Detect which cell encompasses the target text, then output its (X, Y) center coordinate. 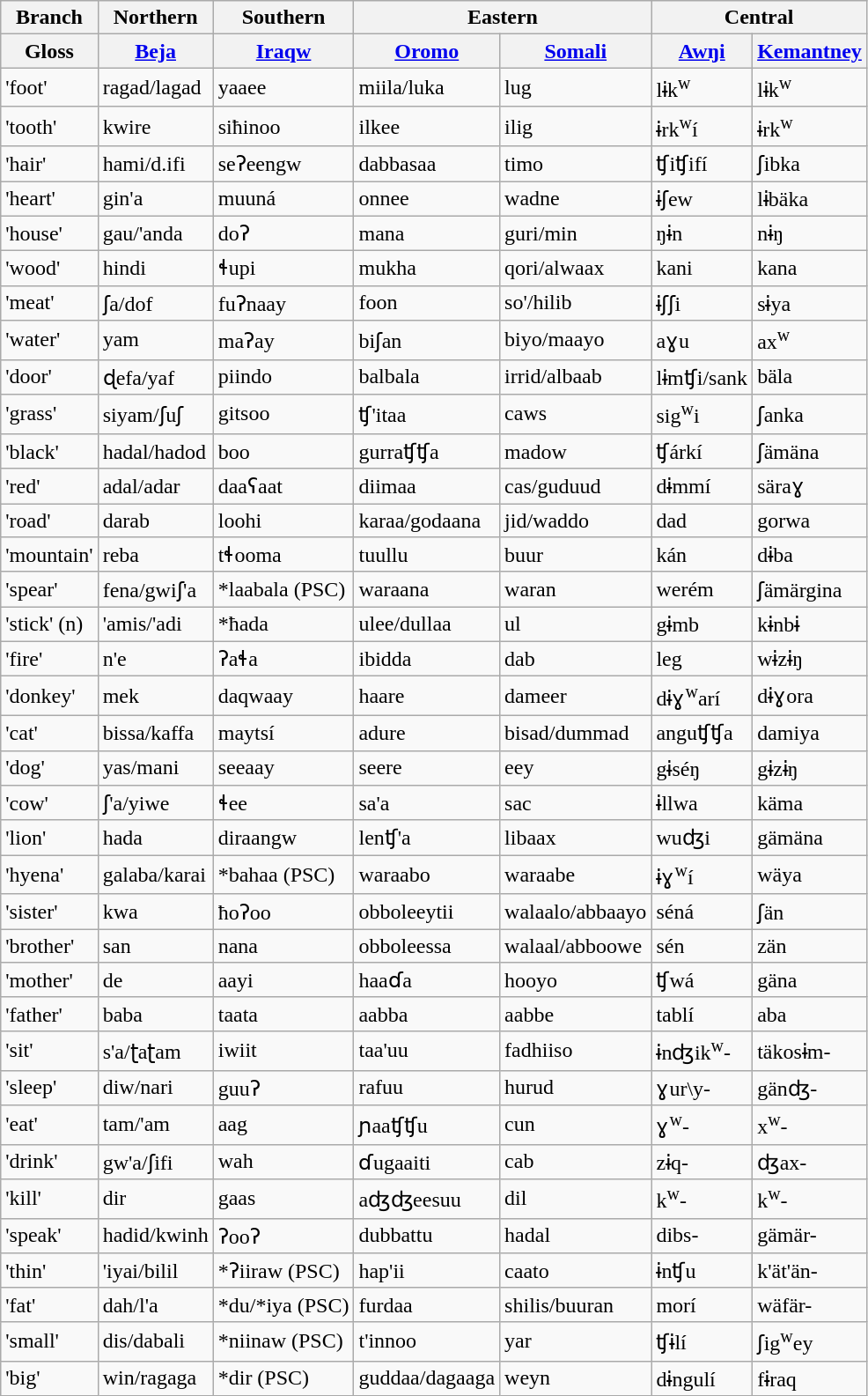
aabbe (576, 1014)
dubbattu (427, 1236)
lɨbäka (810, 199)
'brother' (49, 946)
Oromo (427, 51)
Southern (283, 18)
waran (576, 589)
dibs- (702, 1236)
ʃ'a/yiwe (155, 803)
jid/waddo (576, 521)
fena/gwiʃ'a (155, 589)
diraangw (283, 838)
iwiit (283, 1052)
ul (576, 624)
cun (576, 1126)
gitsoo (283, 414)
rafuu (427, 1088)
gw'a/ʃifi (155, 1162)
dɨɣora (810, 696)
tuullu (427, 555)
'fire' (49, 659)
'drink' (49, 1162)
'small' (49, 1341)
k'ät'än- (810, 1271)
ʧiʧifí (702, 164)
ɨnʧu (702, 1271)
Eastern (503, 18)
darab (155, 521)
guri/min (576, 233)
kán (702, 555)
'mother' (49, 980)
timo (576, 164)
daqwaay (283, 696)
seʔeengw (283, 164)
sén (702, 946)
maʔay (283, 340)
lɨmʧi/sank (702, 377)
ɬupi (283, 269)
*ħada (283, 624)
lenʧ'a (427, 838)
ʧɨlí (702, 1341)
daaʕaat (283, 486)
hadal/hadod (155, 451)
madow (576, 451)
ʃän (810, 912)
hadid/kwinh (155, 1236)
siyam/ʃuʃ (155, 414)
axw (810, 340)
'eat' (49, 1126)
*bahaa (PSC) (283, 875)
t'innoo (427, 1341)
qori/alwaax (576, 269)
aɣu (702, 340)
sac (576, 803)
ɨɣwí (702, 875)
sa'a (427, 803)
ɨʃew (702, 199)
ulee/dullaa (427, 624)
aayi (283, 980)
'dog' (49, 768)
cab (576, 1162)
'iyai/bilil (155, 1271)
dah/l'a (155, 1304)
karaa/godaana (427, 521)
séná (702, 912)
wah (283, 1162)
hami/d.ifi (155, 164)
taata (283, 1014)
fadhiiso (576, 1052)
leg (702, 659)
'hyena' (49, 875)
ʤax- (810, 1162)
'fat' (49, 1304)
san (155, 946)
dabbasaa (427, 164)
tɬooma (283, 555)
'black' (49, 451)
taa'uu (427, 1052)
'tooth' (49, 127)
*ʔiiraw (PSC) (283, 1271)
'foot' (49, 88)
'meat' (49, 303)
sigwi (702, 414)
s'a/ʈaʈam (155, 1052)
ʃämäna (810, 451)
eey (576, 768)
ʧwá (702, 980)
foon (427, 303)
sɨya (810, 303)
ilkee (427, 127)
shilis/buuran (576, 1304)
hindi (155, 269)
biʃan (427, 340)
ʃibka (810, 164)
käma (810, 803)
'road' (49, 521)
'big' (49, 1378)
ʃa/dof (155, 303)
lug (576, 88)
dis/dabali (155, 1341)
anguʧʧa (702, 733)
aba (810, 1014)
gämär- (810, 1236)
ʔooʔ (283, 1236)
'door' (49, 377)
ɣw- (702, 1126)
täkosɨm- (810, 1052)
ʃanka (810, 414)
'sit' (49, 1052)
Kemantney (810, 51)
Gloss (49, 51)
morí (702, 1304)
ʃigwey (810, 1341)
'heart' (49, 199)
'hair' (49, 164)
dɨba (810, 555)
Awŋi (702, 51)
adure (427, 733)
gɨséŋ (702, 768)
*laabala (PSC) (283, 589)
caws (576, 414)
gämäna (810, 838)
ɨʃʃi (702, 303)
'lion' (49, 838)
galaba/karai (155, 875)
Somali (576, 51)
nɨŋ (810, 233)
'sleep' (49, 1088)
'wood' (49, 269)
'grass' (49, 414)
bissa/kaffa (155, 733)
obboleeytii (427, 912)
gau/'anda (155, 233)
fuʔnaay (283, 303)
*niinaw (PSC) (283, 1341)
fɨraq (810, 1378)
gɨzɨŋ (810, 768)
tablí (702, 1014)
dameer (576, 696)
dir (155, 1200)
dɨmmí (702, 486)
aag (283, 1126)
Branch (49, 18)
dab (576, 659)
ʧ'itaa (427, 414)
hada (155, 838)
seeaay (283, 768)
gaas (283, 1200)
wäya (810, 875)
zän (810, 946)
waraana (427, 589)
gänʤ- (810, 1088)
gɨmb (702, 624)
ʔaɬa (283, 659)
dad (702, 521)
ɗugaaiti (427, 1162)
dɨngulí (702, 1378)
ɲaaʧʧu (427, 1126)
dɨɣwarí (702, 696)
balbala (427, 377)
walaalo/abbaayo (576, 912)
adal/adar (155, 486)
ɨnʤikw- (702, 1052)
mana (427, 233)
ʃämärgina (810, 589)
'donkey' (49, 696)
ragad/lagad (155, 88)
wuʤi (702, 838)
aabba (427, 1014)
diimaa (427, 486)
xw- (810, 1126)
'cat' (49, 733)
Iraqw (283, 51)
ɨrkw (810, 127)
ɖefa/yaf (155, 377)
'water' (49, 340)
maytsí (283, 733)
de (155, 980)
gurraʧʧa (427, 451)
kana (810, 269)
waraabe (576, 875)
yas/mani (155, 768)
biyo/maayo (576, 340)
n'e (155, 659)
haaɗa (427, 980)
loohi (283, 521)
kwire (155, 127)
'kill' (49, 1200)
mek (155, 696)
miila/luka (427, 88)
*dir (PSC) (283, 1378)
so'/hilib (576, 303)
Beja (155, 51)
Northern (155, 18)
'father' (49, 1014)
doʔ (283, 233)
'stick' (n) (49, 624)
'house' (49, 233)
'speak' (49, 1236)
hurud (576, 1088)
kɨnbɨ (810, 624)
'cow' (49, 803)
yaaee (283, 88)
zɨq- (702, 1162)
hadal (576, 1236)
kani (702, 269)
'mountain' (49, 555)
piindo (283, 377)
Central (759, 18)
cas/guduud (576, 486)
nana (283, 946)
wadne (576, 199)
win/ragaga (155, 1378)
siħinoo (283, 127)
ilig (576, 127)
'spear' (49, 589)
seere (427, 768)
hooyo (576, 980)
yam (155, 340)
ŋɨn (702, 233)
ɣur\y- (702, 1088)
weyn (576, 1378)
waraabo (427, 875)
libaax (576, 838)
aʤʤeesuu (427, 1200)
gin'a (155, 199)
haare (427, 696)
bäla (810, 377)
werém (702, 589)
gäna (810, 980)
bisad/dummad (576, 733)
ɨrkwí (702, 127)
walaal/abboowe (576, 946)
reba (155, 555)
dil (576, 1200)
ħoʔoo (283, 912)
wɨzɨŋ (810, 659)
tam/'am (155, 1126)
yar (576, 1341)
gorwa (810, 521)
boo (283, 451)
diw/nari (155, 1088)
'sister' (49, 912)
furdaa (427, 1304)
ɨllwa (702, 803)
ɬee (283, 803)
wäfär- (810, 1304)
hap'ii (427, 1271)
obboleessa (427, 946)
kwa (155, 912)
baba (155, 1014)
guuʔ (283, 1088)
mukha (427, 269)
ʧárkí (702, 451)
ibidda (427, 659)
damiya (810, 733)
säraɣ (810, 486)
'amis/'adi (155, 624)
guddaa/dagaaga (427, 1378)
onnee (427, 199)
'thin' (49, 1271)
muuná (283, 199)
caato (576, 1271)
'red' (49, 486)
irrid/albaab (576, 377)
*du/*iya (PSC) (283, 1304)
buur (576, 555)
